Provide the (X, Y) coordinate of the cell's center where the given text is located.  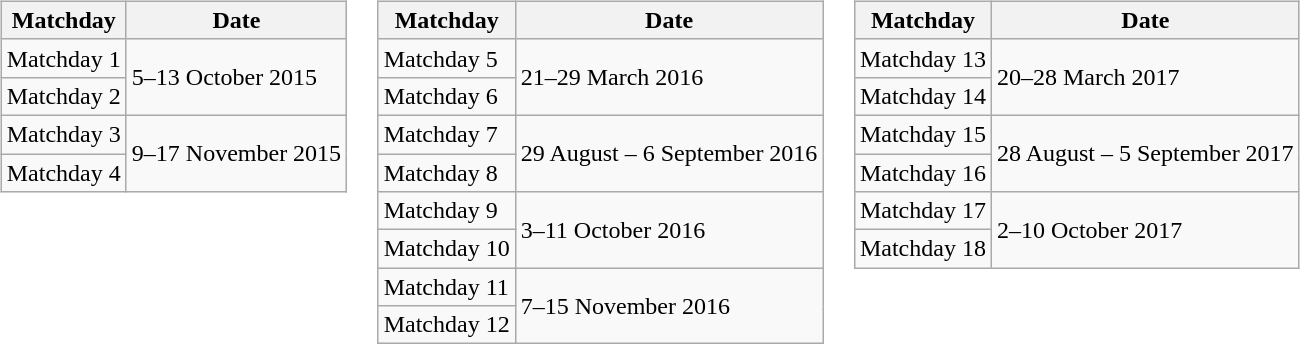
Matchday 6 (446, 96)
9–17 November 2015 (236, 153)
Matchday 17 (922, 211)
Matchday 9 (446, 211)
Matchday 16 (922, 173)
Matchday 1 (64, 58)
3–11 October 2016 (669, 230)
2–10 October 2017 (1145, 230)
28 August – 5 September 2017 (1145, 153)
Matchday 4 (64, 173)
Matchday 11 (446, 287)
Matchday 13 (922, 58)
Matchday 10 (446, 249)
Matchday 14 (922, 96)
Matchday 15 (922, 134)
29 August – 6 September 2016 (669, 153)
Matchday 3 (64, 134)
Matchday 8 (446, 173)
20–28 March 2017 (1145, 77)
7–15 November 2016 (669, 306)
Matchday 7 (446, 134)
21–29 March 2016 (669, 77)
5–13 October 2015 (236, 77)
Matchday 2 (64, 96)
Matchday 18 (922, 249)
Matchday 5 (446, 58)
Matchday 12 (446, 325)
